From the cell containing the given text, extract its center point as (x, y) coordinate. 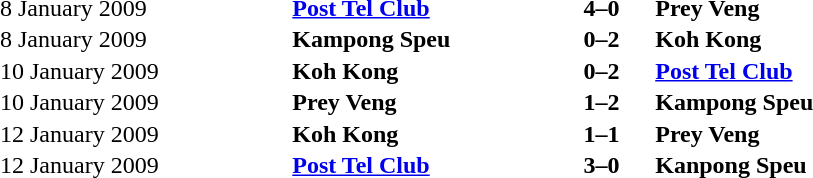
Kampong Speu (436, 39)
1–1 (617, 134)
Prey Veng (436, 103)
1–2 (617, 103)
